Capture the cell that displays the provided text and extract its [x, y] central coordinate. 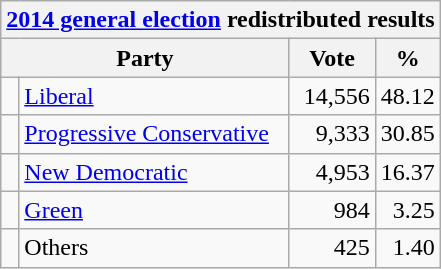
1.40 [408, 248]
Liberal [154, 96]
16.37 [408, 172]
3.25 [408, 210]
9,333 [332, 134]
Progressive Conservative [154, 134]
984 [332, 210]
48.12 [408, 96]
2014 general election redistributed results [220, 20]
Others [154, 248]
14,556 [332, 96]
Party [145, 58]
30.85 [408, 134]
New Democratic [154, 172]
Green [154, 210]
Vote [332, 58]
4,953 [332, 172]
% [408, 58]
425 [332, 248]
